Identify which cell holds the provided text, then report its (X, Y) central coordinate. 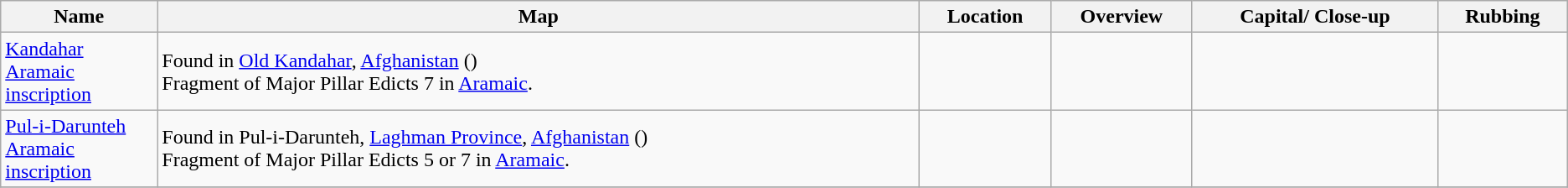
Name (79, 17)
Location (985, 17)
Rubbing (1503, 17)
Found in Pul-i-Darunteh, Laghman Province, Afghanistan ()Fragment of Major Pillar Edicts 5 or 7 in Aramaic. (539, 149)
Overview (1121, 17)
Map (539, 17)
Pul-i-Darunteh Aramaic inscription (79, 149)
Capital/ Close-up (1315, 17)
Found in Old Kandahar, Afghanistan ()Fragment of Major Pillar Edicts 7 in Aramaic. (539, 71)
Kandahar Aramaic inscription (79, 71)
